Search for the cell housing the specified text and yield its [x, y] center coordinate. 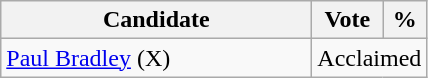
Acclaimed [370, 58]
Paul Bradley (X) [156, 58]
% [405, 20]
Candidate [156, 20]
Vote [348, 20]
